From the cell containing the given text, extract its center point as (X, Y) coordinate. 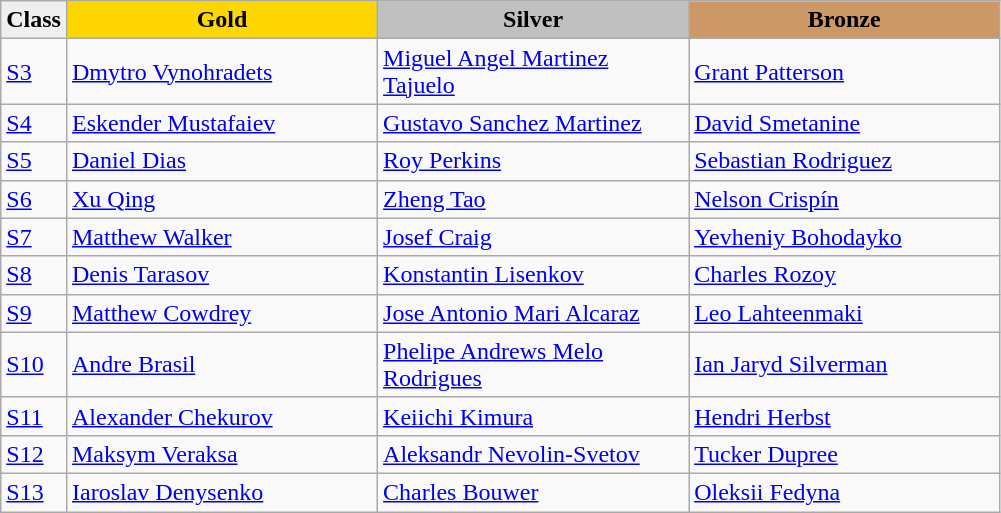
Josef Craig (534, 237)
Sebastian Rodriguez (844, 161)
Alexander Chekurov (222, 416)
Ian Jaryd Silverman (844, 364)
S12 (34, 454)
Jose Antonio Mari Alcaraz (534, 313)
Matthew Walker (222, 237)
Leo Lahteenmaki (844, 313)
Aleksandr Nevolin-Svetov (534, 454)
Yevheniy Bohodayko (844, 237)
S11 (34, 416)
Dmytro Vynohradets (222, 72)
Andre Brasil (222, 364)
S3 (34, 72)
S7 (34, 237)
Xu Qing (222, 199)
Iaroslav Denysenko (222, 492)
Grant Patterson (844, 72)
S10 (34, 364)
Roy Perkins (534, 161)
Matthew Cowdrey (222, 313)
Gold (222, 20)
Maksym Veraksa (222, 454)
Denis Tarasov (222, 275)
S13 (34, 492)
David Smetanine (844, 123)
Zheng Tao (534, 199)
Silver (534, 20)
Hendri Herbst (844, 416)
Oleksii Fedyna (844, 492)
S8 (34, 275)
Class (34, 20)
Bronze (844, 20)
Gustavo Sanchez Martinez (534, 123)
Charles Bouwer (534, 492)
S5 (34, 161)
Eskender Mustafaiev (222, 123)
Miguel Angel Martinez Tajuelo (534, 72)
Konstantin Lisenkov (534, 275)
Phelipe Andrews Melo Rodrigues (534, 364)
Nelson Crispín (844, 199)
Tucker Dupree (844, 454)
S6 (34, 199)
Charles Rozoy (844, 275)
Keiichi Kimura (534, 416)
S9 (34, 313)
S4 (34, 123)
Daniel Dias (222, 161)
